Provide the (x, y) coordinate of the cell's center where the given text is located.  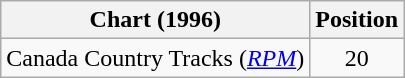
Chart (1996) (156, 20)
20 (357, 58)
Position (357, 20)
Canada Country Tracks (RPM) (156, 58)
